Provide the (X, Y) coordinate of the cell's center where the given text is located.  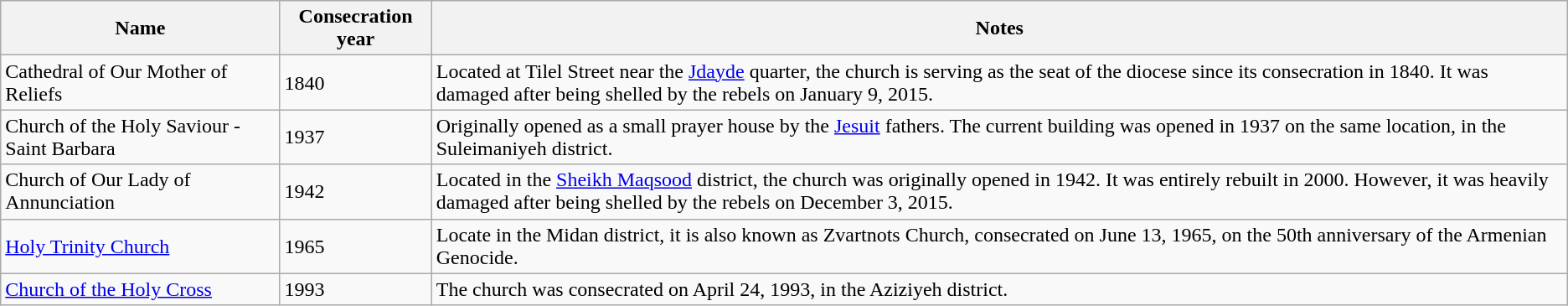
1937 (355, 137)
1993 (355, 289)
The church was consecrated on April 24, 1993, in the Aziziyeh district. (999, 289)
Church of the Holy Saviour - Saint Barbara (141, 137)
Holy Trinity Church (141, 246)
Church of Our Lady of Annunciation (141, 191)
Name (141, 29)
Notes (999, 29)
1942 (355, 191)
Cathedral of Our Mother of Reliefs (141, 82)
1965 (355, 246)
1840 (355, 82)
Locate in the Midan district, it is also known as Zvartnots Church, consecrated on June 13, 1965, on the 50th anniversary of the Armenian Genocide. (999, 246)
Consecration year (355, 29)
Church of the Holy Cross (141, 289)
